Provide the (X, Y) coordinate of the cell's center where the given text is located.  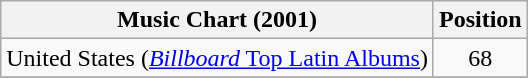
United States (Billboard Top Latin Albums) (218, 58)
Position (480, 20)
Music Chart (2001) (218, 20)
68 (480, 58)
